Locate the cell with the specified text and output its [x, y] center coordinate. 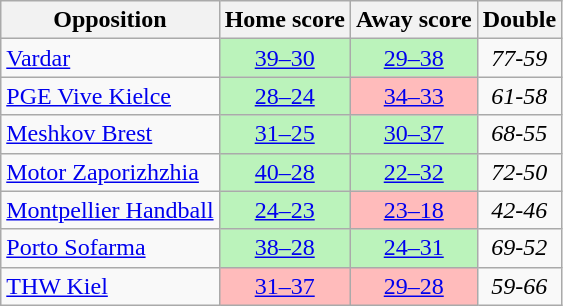
PGE Vive Kielce [110, 96]
Motor Zaporizhzhia [110, 172]
Double [519, 20]
24–31 [414, 248]
Meshkov Brest [110, 134]
Porto Sofarma [110, 248]
Vardar [110, 58]
72-50 [519, 172]
31–25 [284, 134]
59-66 [519, 286]
Away score [414, 20]
29–38 [414, 58]
24–23 [284, 210]
42-46 [519, 210]
23–18 [414, 210]
61-58 [519, 96]
38–28 [284, 248]
31–37 [284, 286]
THW Kiel [110, 286]
30–37 [414, 134]
22–32 [414, 172]
77-59 [519, 58]
Home score [284, 20]
40–28 [284, 172]
68-55 [519, 134]
39–30 [284, 58]
34–33 [414, 96]
69-52 [519, 248]
28–24 [284, 96]
29–28 [414, 286]
Montpellier Handball [110, 210]
Opposition [110, 20]
